Pinpoint the cell where the given text exists, returning its (x, y) midpoint coordinate. 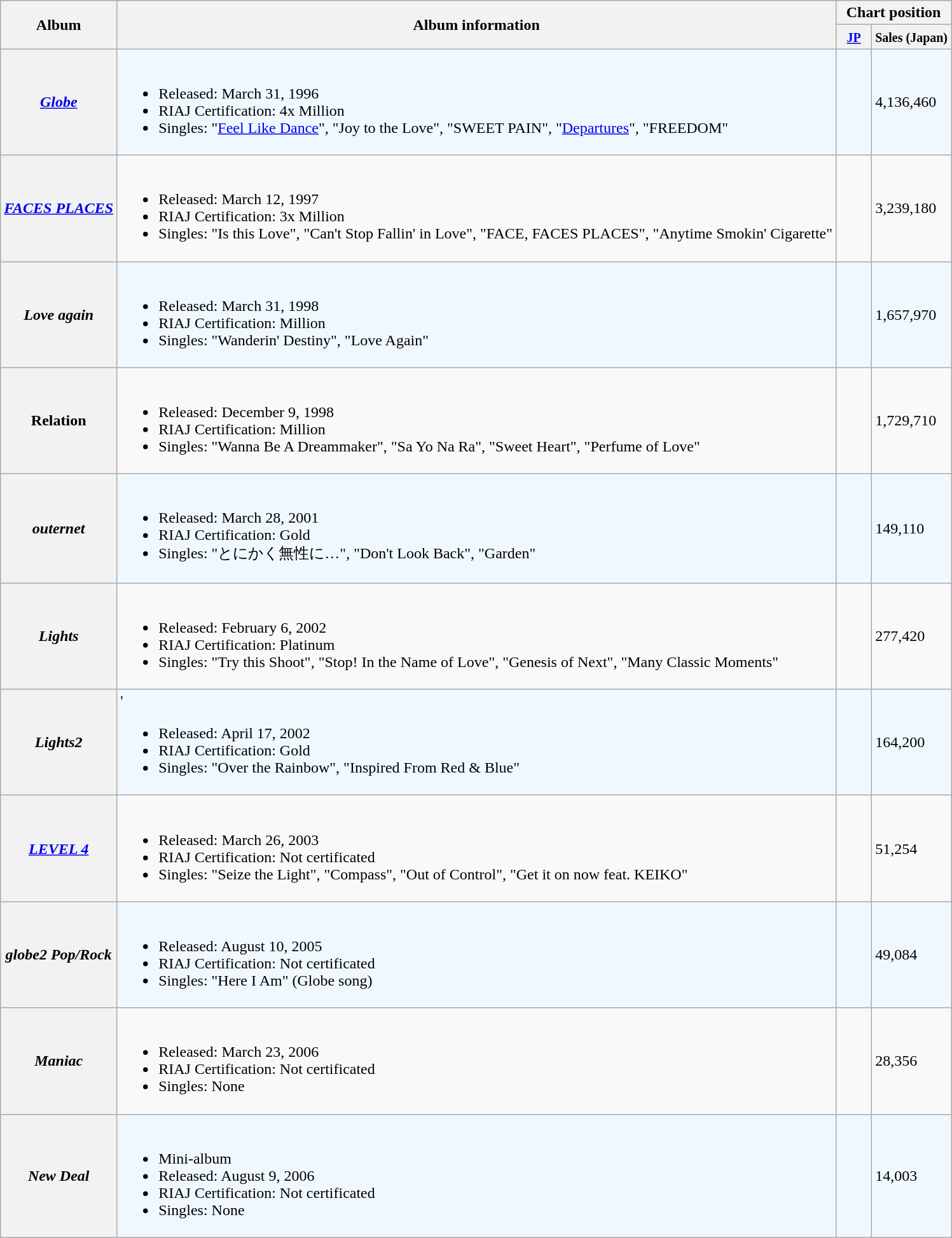
Released: March 31, 1998RIAJ Certification: MillionSingles: "Wanderin' Destiny", "Love Again" (477, 314)
Globe (59, 102)
3,239,180 (912, 209)
'Released: April 17, 2002RIAJ Certification: GoldSingles: "Over the Rainbow", "Inspired From Red & Blue" (477, 743)
4,136,460 (912, 102)
New Deal (59, 1176)
14,003 (912, 1176)
28,356 (912, 1061)
Lights2 (59, 743)
277,420 (912, 636)
Album information (477, 25)
FACES PLACES (59, 209)
Released: December 9, 1998RIAJ Certification: MillionSingles: "Wanna Be A Dreammaker", "Sa Yo Na Ra", "Sweet Heart", "Perfume of Love" (477, 421)
LEVEL 4 (59, 848)
Released: March 31, 1996RIAJ Certification: 4x MillionSingles: "Feel Like Dance", "Joy to the Love", "SWEET PAIN", "Departures", "FREEDOM" (477, 102)
Released: August 10, 2005RIAJ Certification: Not certificatedSingles: "Here I Am" (Globe song) (477, 955)
Sales (Japan) (912, 37)
Album (59, 25)
149,110 (912, 528)
globe2 Pop/Rock (59, 955)
49,084 (912, 955)
Released: March 26, 2003RIAJ Certification: Not certificatedSingles: "Seize the Light", "Compass", "Out of ︎Control", "Get it on now feat. KEIKO" (477, 848)
164,200 (912, 743)
1,657,970 (912, 314)
Lights (59, 636)
1,729,710 (912, 421)
Mini-albumReleased: August 9, 2006RIAJ Certification: Not certificatedSingles: None (477, 1176)
outernet (59, 528)
JP (854, 37)
Love again (59, 314)
Chart position (894, 13)
Released: March 23, 2006RIAJ Certification: Not certificatedSingles: None (477, 1061)
Maniac (59, 1061)
51,254 (912, 848)
Relation (59, 421)
Released: March 28, 2001RIAJ Certification: GoldSingles: "とにかく無性に…", "Don't Look Back", "Garden" (477, 528)
